Extract the (x, y) coordinate from the center of the cell holding the provided text.  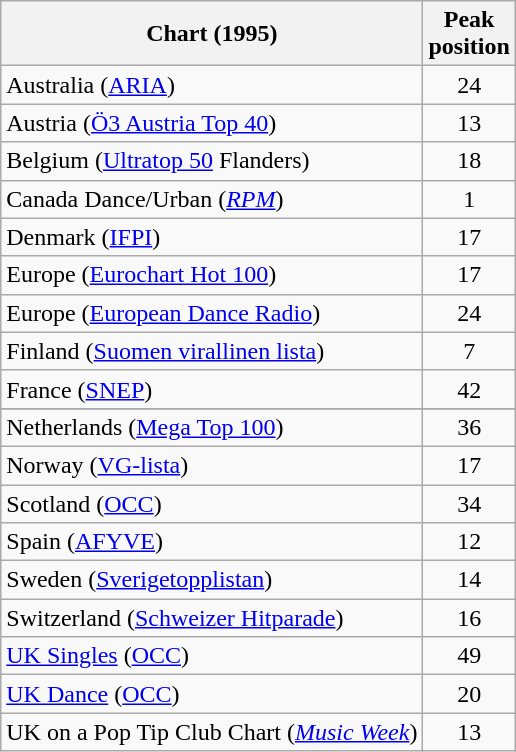
49 (469, 656)
12 (469, 542)
Norway (VG-lista) (212, 465)
UK Singles (OCC) (212, 656)
14 (469, 580)
Finland (Suomen virallinen lista) (212, 351)
Europe (Eurochart Hot 100) (212, 275)
Denmark (IFPI) (212, 237)
UK Dance (OCC) (212, 694)
42 (469, 389)
Belgium (Ultratop 50 Flanders) (212, 161)
Austria (Ö3 Austria Top 40) (212, 123)
34 (469, 503)
16 (469, 618)
France (SNEP) (212, 389)
Netherlands (Mega Top 100) (212, 427)
Sweden (Sverigetopplistan) (212, 580)
UK on a Pop Tip Club Chart (Music Week) (212, 732)
1 (469, 199)
Scotland (OCC) (212, 503)
Canada Dance/Urban (RPM) (212, 199)
36 (469, 427)
Australia (ARIA) (212, 85)
20 (469, 694)
Europe (European Dance Radio) (212, 313)
18 (469, 161)
7 (469, 351)
Switzerland (Schweizer Hitparade) (212, 618)
Spain (AFYVE) (212, 542)
Chart (1995) (212, 34)
Peakposition (469, 34)
